Locate the cell with the specified text and output its [X, Y] center coordinate. 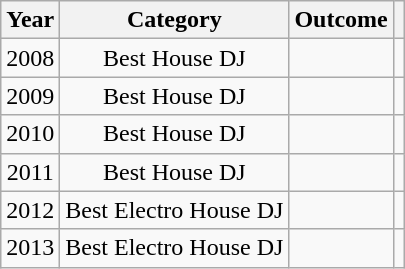
Outcome [341, 20]
2012 [30, 210]
Year [30, 20]
2010 [30, 134]
2013 [30, 248]
2009 [30, 96]
Category [174, 20]
2011 [30, 172]
2008 [30, 58]
